Scan for the cell matching the given text and deliver its [X, Y] coordinate at center. 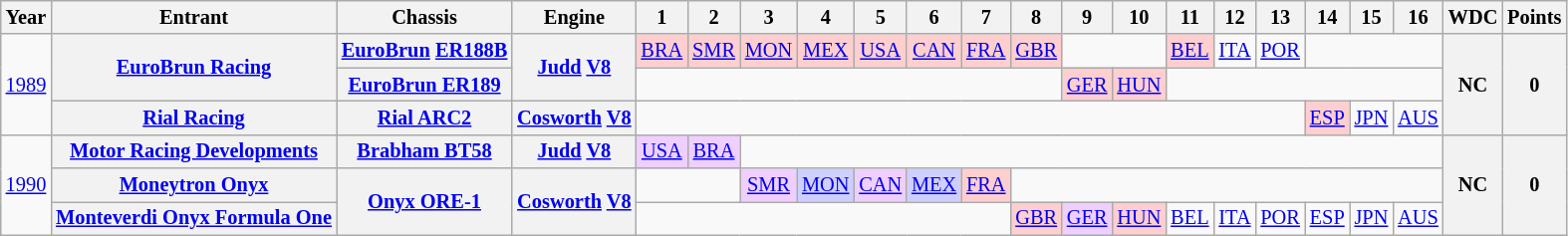
EuroBrun Racing [193, 68]
Entrant [193, 17]
2 [713, 17]
Moneytron Onyx [193, 185]
Points [1534, 17]
1 [662, 17]
Motor Racing Developments [193, 151]
8 [1036, 17]
3 [769, 17]
6 [934, 17]
16 [1418, 17]
Monteverdi Onyx Formula One [193, 218]
14 [1327, 17]
Brabham BT58 [424, 151]
9 [1087, 17]
WDC [1473, 17]
EuroBrun ER188B [424, 51]
7 [986, 17]
EuroBrun ER189 [424, 85]
Chassis [424, 17]
1990 [26, 185]
11 [1189, 17]
Rial ARC2 [424, 118]
5 [881, 17]
Year [26, 17]
10 [1139, 17]
Engine [574, 17]
15 [1372, 17]
Onyx ORE-1 [424, 201]
13 [1279, 17]
1989 [26, 84]
4 [825, 17]
12 [1234, 17]
Rial Racing [193, 118]
